Determine the [x, y] coordinate at the center of the cell enclosing the given text.  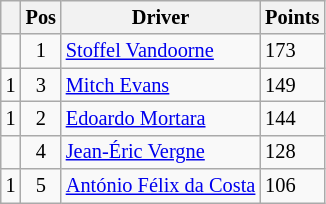
António Félix da Costa [160, 186]
Jean-Éric Vergne [160, 152]
Edoardo Mortara [160, 118]
149 [292, 85]
144 [292, 118]
2 [41, 118]
Mitch Evans [160, 85]
5 [41, 186]
Stoffel Vandoorne [160, 51]
4 [41, 152]
Points [292, 17]
173 [292, 51]
Pos [41, 17]
3 [41, 85]
106 [292, 186]
Driver [160, 17]
128 [292, 152]
